Locate the cell with the specified text and output its (X, Y) center coordinate. 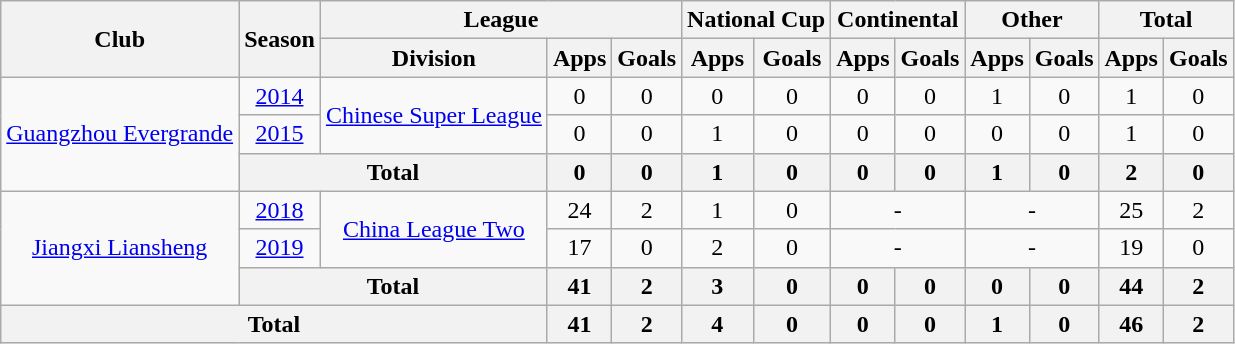
17 (579, 248)
2015 (280, 134)
Other (1032, 20)
League (500, 20)
2014 (280, 96)
Continental (898, 20)
Chinese Super League (434, 115)
25 (1131, 210)
3 (718, 286)
44 (1131, 286)
2018 (280, 210)
Division (434, 58)
46 (1131, 324)
24 (579, 210)
China League Two (434, 229)
Season (280, 39)
Jiangxi Liansheng (120, 248)
2019 (280, 248)
Club (120, 39)
Guangzhou Evergrande (120, 134)
4 (718, 324)
National Cup (756, 20)
19 (1131, 248)
